Return the (x, y) coordinate for the center point of the cell that contains the specified text.  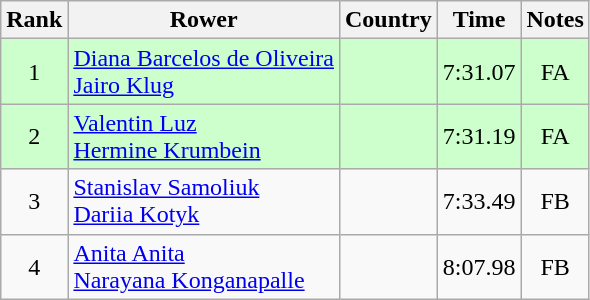
Anita AnitaNarayana Konganapalle (204, 266)
Rower (204, 20)
Valentin LuzHermine Krumbein (204, 136)
Stanislav Samoliuk Dariia Kotyk (204, 202)
Notes (555, 20)
4 (34, 266)
7:31.07 (479, 72)
Time (479, 20)
1 (34, 72)
7:31.19 (479, 136)
3 (34, 202)
Diana Barcelos de OliveiraJairo Klug (204, 72)
Rank (34, 20)
8:07.98 (479, 266)
Country (388, 20)
2 (34, 136)
7:33.49 (479, 202)
